Return the (x, y) coordinate for the center point of the cell that contains the specified text.  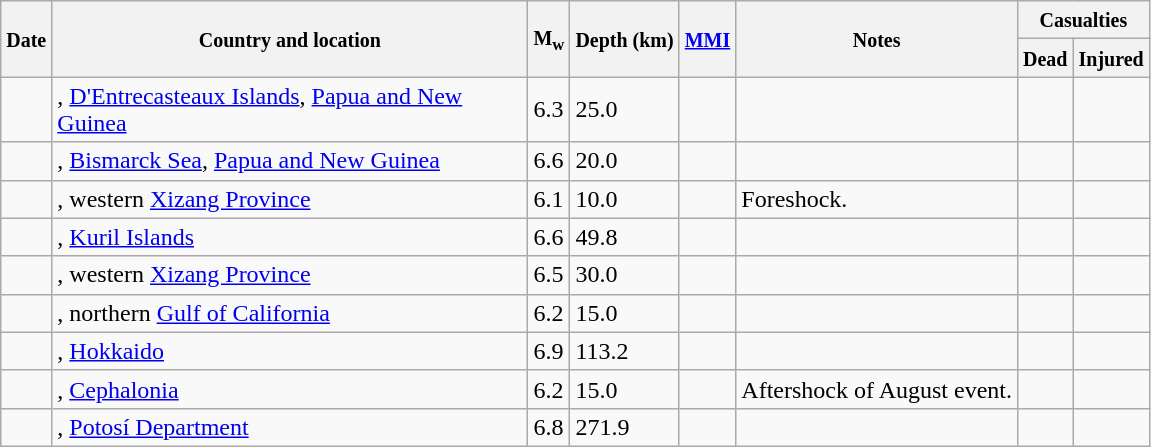
, Cephalonia (290, 389)
, Potosí Department (290, 427)
Foreshock. (877, 199)
Country and location (290, 39)
113.2 (624, 351)
20.0 (624, 161)
Notes (877, 39)
Mw (549, 39)
6.1 (549, 199)
, D'Entrecasteaux Islands, Papua and New Guinea (290, 110)
25.0 (624, 110)
271.9 (624, 427)
Injured (1111, 58)
MMI (708, 39)
49.8 (624, 237)
, northern Gulf of California (290, 313)
, Bismarck Sea, Papua and New Guinea (290, 161)
6.9 (549, 351)
6.8 (549, 427)
Depth (km) (624, 39)
30.0 (624, 275)
Casualties (1083, 20)
6.5 (549, 275)
, Kuril Islands (290, 237)
Date (26, 39)
10.0 (624, 199)
, Hokkaido (290, 351)
Aftershock of August event. (877, 389)
6.3 (549, 110)
Dead (1045, 58)
